Return the (x, y) coordinate for the center point of the cell that contains the specified text.  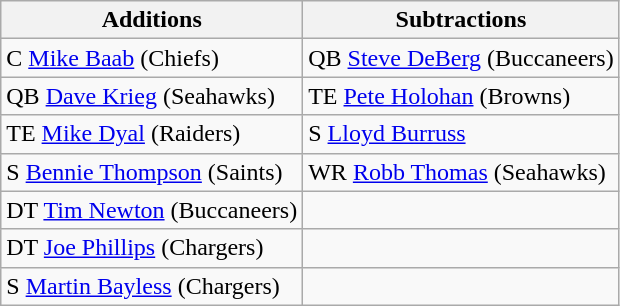
S Martin Bayless (Chargers) (152, 286)
TE Pete Holohan (Browns) (462, 96)
Additions (152, 20)
S Lloyd Burruss (462, 134)
QB Steve DeBerg (Buccaneers) (462, 58)
C Mike Baab (Chiefs) (152, 58)
DT Joe Phillips (Chargers) (152, 248)
Subtractions (462, 20)
QB Dave Krieg (Seahawks) (152, 96)
WR Robb Thomas (Seahawks) (462, 172)
S Bennie Thompson (Saints) (152, 172)
DT Tim Newton (Buccaneers) (152, 210)
TE Mike Dyal (Raiders) (152, 134)
